Provide the (x, y) coordinate of the cell's center where the given text is located.  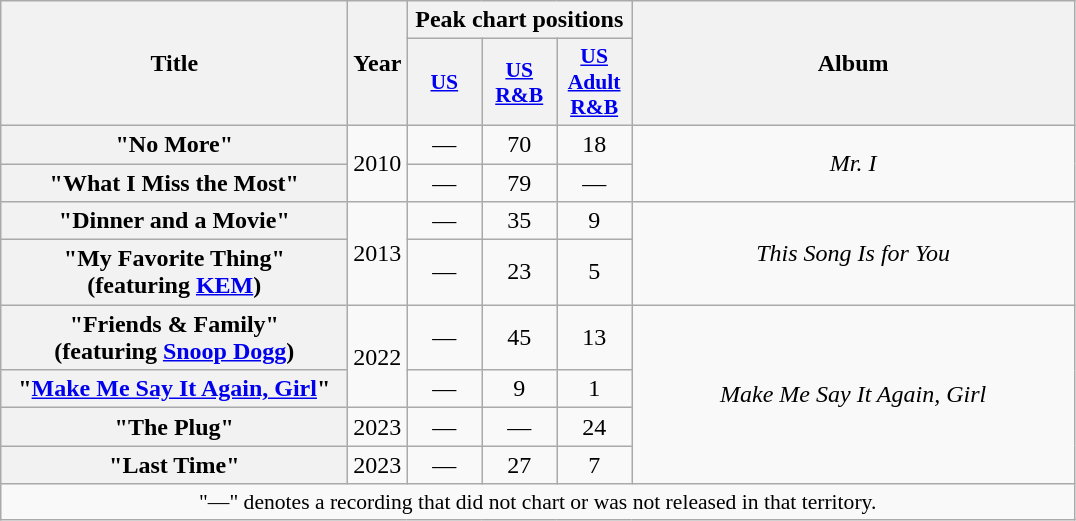
35 (520, 221)
Title (174, 64)
27 (520, 465)
This Song Is for You (854, 254)
2022 (378, 356)
"What I Miss the Most" (174, 183)
"Last Time" (174, 465)
"—" denotes a recording that did not chart or was not released in that territory. (538, 502)
"Dinner and a Movie" (174, 221)
7 (594, 465)
Album (854, 64)
79 (520, 183)
"The Plug" (174, 427)
13 (594, 338)
24 (594, 427)
"No More" (174, 144)
Make Me Say It Again, Girl (854, 394)
US (444, 82)
Mr. I (854, 163)
5 (594, 272)
US Adult R&B (594, 82)
2010 (378, 163)
1 (594, 389)
"Make Me Say It Again, Girl" (174, 389)
"Friends & Family"(featuring Snoop Dogg) (174, 338)
Peak chart positions (520, 20)
23 (520, 272)
"My Favorite Thing"(featuring KEM) (174, 272)
Year (378, 64)
70 (520, 144)
18 (594, 144)
45 (520, 338)
2013 (378, 254)
US R&B (520, 82)
